Extract the [x, y] coordinate from the center of the cell holding the provided text.  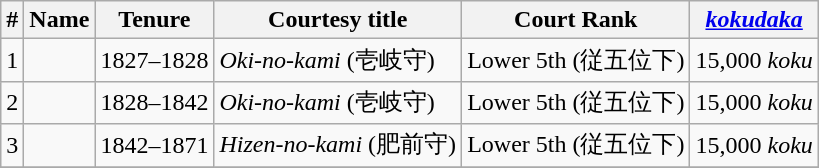
1827–1828 [154, 60]
Tenure [154, 20]
kokudaka [754, 20]
# [12, 20]
1828–1842 [154, 102]
Courtesy title [338, 20]
Court Rank [576, 20]
3 [12, 146]
2 [12, 102]
Name [60, 20]
Hizen-no-kami (肥前守) [338, 146]
1 [12, 60]
1842–1871 [154, 146]
